Capture the cell that displays the provided text and extract its (X, Y) central coordinate. 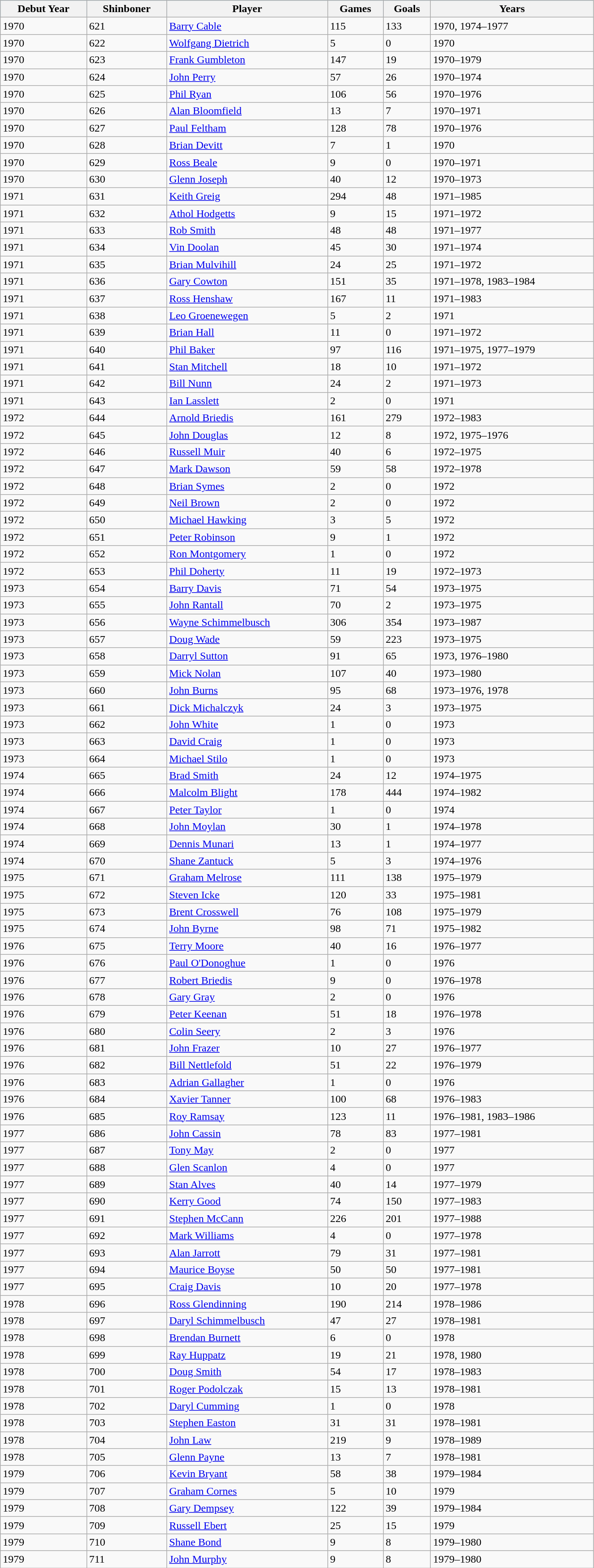
Craig Davis (247, 1286)
656 (127, 622)
306 (355, 622)
Russell Muir (247, 452)
56 (407, 94)
1977–1983 (512, 1201)
630 (127, 179)
645 (127, 435)
Keith Greig (247, 196)
Russell Ebert (247, 1525)
Peter Keenan (247, 1014)
Doug Smith (247, 1372)
279 (407, 418)
676 (127, 963)
Michael Stilo (247, 759)
673 (127, 912)
682 (127, 1065)
1971–1985 (512, 196)
Phil Doherty (247, 571)
Brian Hall (247, 333)
655 (127, 605)
Stephen McCann (247, 1218)
708 (127, 1508)
678 (127, 997)
Frank Gumbleton (247, 60)
710 (127, 1542)
91 (355, 656)
Robert Briedis (247, 980)
686 (127, 1133)
667 (127, 810)
1972–1983 (512, 418)
698 (127, 1338)
640 (127, 350)
John Burns (247, 690)
629 (127, 162)
115 (355, 26)
1976–1979 (512, 1065)
Shinboner (127, 9)
672 (127, 895)
631 (127, 196)
627 (127, 128)
1975–1982 (512, 929)
628 (127, 145)
1970–1979 (512, 60)
Adrian Gallagher (247, 1082)
Gary Dempsey (247, 1508)
1976–1981, 1983–1986 (512, 1116)
704 (127, 1440)
705 (127, 1457)
Brian Symes (247, 486)
626 (127, 111)
79 (355, 1252)
636 (127, 282)
Stan Alves (247, 1184)
1975–1981 (512, 895)
687 (127, 1150)
83 (407, 1133)
Darryl Sutton (247, 656)
641 (127, 367)
1972–1973 (512, 571)
Ron Montgomery (247, 554)
98 (355, 929)
74 (355, 1201)
Roger Podolczak (247, 1389)
20 (407, 1286)
Bill Nunn (247, 384)
663 (127, 741)
689 (127, 1184)
1971–1978, 1983–1984 (512, 282)
Roy Ramsay (247, 1116)
120 (355, 895)
666 (127, 793)
Mick Nolan (247, 673)
Brendan Burnett (247, 1338)
1976–1983 (512, 1099)
1974–1975 (512, 776)
699 (127, 1355)
690 (127, 1201)
Mark Williams (247, 1235)
Brad Smith (247, 776)
Graham Melrose (247, 878)
Gary Gray (247, 997)
178 (355, 793)
26 (407, 77)
691 (127, 1218)
Brian Mulvihill (247, 265)
219 (355, 1440)
1970, 1974–1977 (512, 26)
354 (407, 622)
108 (407, 912)
657 (127, 639)
1970–1973 (512, 179)
639 (127, 333)
680 (127, 1031)
671 (127, 878)
1978–1989 (512, 1440)
694 (127, 1269)
Gary Cowton (247, 282)
1971–1975, 1977–1979 (512, 350)
Phil Baker (247, 350)
653 (127, 571)
47 (355, 1321)
Debut Year (44, 9)
65 (407, 656)
39 (407, 1508)
123 (355, 1116)
665 (127, 776)
Mark Dawson (247, 469)
642 (127, 384)
703 (127, 1423)
700 (127, 1372)
Ross Beale (247, 162)
Shane Bond (247, 1542)
Neil Brown (247, 503)
226 (355, 1218)
57 (355, 77)
107 (355, 673)
Glenn Payne (247, 1457)
Malcolm Blight (247, 793)
111 (355, 878)
652 (127, 554)
658 (127, 656)
John Rantall (247, 605)
668 (127, 827)
444 (407, 793)
659 (127, 673)
Michael Hawking (247, 520)
150 (407, 1201)
621 (127, 26)
679 (127, 1014)
Doug Wade (247, 639)
151 (355, 282)
70 (355, 605)
Xavier Tanner (247, 1099)
1972, 1975–1976 (512, 435)
Alan Bloomfield (247, 111)
660 (127, 690)
701 (127, 1389)
Colin Seery (247, 1031)
1978, 1980 (512, 1355)
649 (127, 503)
1973–1987 (512, 622)
1971–1977 (512, 231)
190 (355, 1304)
106 (355, 94)
147 (355, 60)
674 (127, 929)
1973–1980 (512, 673)
38 (407, 1474)
Years (512, 9)
709 (127, 1525)
681 (127, 1048)
623 (127, 60)
688 (127, 1167)
John Murphy (247, 1559)
128 (355, 128)
634 (127, 248)
33 (407, 895)
638 (127, 316)
100 (355, 1099)
Terry Moore (247, 946)
22 (407, 1065)
21 (407, 1355)
John Perry (247, 77)
122 (355, 1508)
Daryl Schimmelbusch (247, 1321)
Graham Cornes (247, 1491)
695 (127, 1286)
622 (127, 43)
John White (247, 724)
Brian Devitt (247, 145)
677 (127, 980)
Ian Lasslett (247, 401)
1974–1977 (512, 844)
706 (127, 1474)
692 (127, 1235)
1974–1978 (512, 827)
625 (127, 94)
167 (355, 299)
1974–1982 (512, 793)
Dennis Munari (247, 844)
1973, 1976–1980 (512, 656)
John Cassin (247, 1133)
1973–1976, 1978 (512, 690)
693 (127, 1252)
664 (127, 759)
683 (127, 1082)
John Frazer (247, 1048)
670 (127, 861)
35 (407, 282)
1970–1974 (512, 77)
624 (127, 77)
662 (127, 724)
685 (127, 1116)
643 (127, 401)
650 (127, 520)
1974–1976 (512, 861)
17 (407, 1372)
Phil Ryan (247, 94)
647 (127, 469)
702 (127, 1406)
Barry Cable (247, 26)
Wolfgang Dietrich (247, 43)
Ray Huppatz (247, 1355)
Vin Doolan (247, 248)
Stephen Easton (247, 1423)
76 (355, 912)
Glenn Joseph (247, 179)
Tony May (247, 1150)
Leo Groenewegen (247, 316)
116 (407, 350)
95 (355, 690)
707 (127, 1491)
Athol Hodgetts (247, 214)
John Byrne (247, 929)
675 (127, 946)
201 (407, 1218)
Glen Scanlon (247, 1167)
661 (127, 707)
16 (407, 946)
632 (127, 214)
651 (127, 537)
Games (355, 9)
Barry Davis (247, 588)
45 (355, 248)
633 (127, 231)
Wayne Schimmelbusch (247, 622)
138 (407, 878)
Player (247, 9)
648 (127, 486)
Alan Jarrott (247, 1252)
644 (127, 418)
637 (127, 299)
Ross Henshaw (247, 299)
Goals (407, 9)
294 (355, 196)
711 (127, 1559)
John Moylan (247, 827)
214 (407, 1304)
1977–1979 (512, 1184)
1971–1983 (512, 299)
Rob Smith (247, 231)
1978–1983 (512, 1372)
Bill Nettlefold (247, 1065)
684 (127, 1099)
133 (407, 26)
1972–1975 (512, 452)
Arnold Briedis (247, 418)
Kerry Good (247, 1201)
John Law (247, 1440)
Ross Glendinning (247, 1304)
Paul Feltham (247, 128)
669 (127, 844)
696 (127, 1304)
1977–1988 (512, 1218)
1972–1978 (512, 469)
646 (127, 452)
Daryl Cumming (247, 1406)
97 (355, 350)
1971–1973 (512, 384)
Kevin Bryant (247, 1474)
14 (407, 1184)
Stan Mitchell (247, 367)
Maurice Boyse (247, 1269)
635 (127, 265)
223 (407, 639)
Steven Icke (247, 895)
654 (127, 588)
Paul O'Donoghue (247, 963)
Peter Robinson (247, 537)
David Craig (247, 741)
Brent Crosswell (247, 912)
Dick Michalczyk (247, 707)
1971–1974 (512, 248)
161 (355, 418)
Peter Taylor (247, 810)
1978–1986 (512, 1304)
Shane Zantuck (247, 861)
John Douglas (247, 435)
697 (127, 1321)
